Detect which cell encompasses the target text, then output its (x, y) center coordinate. 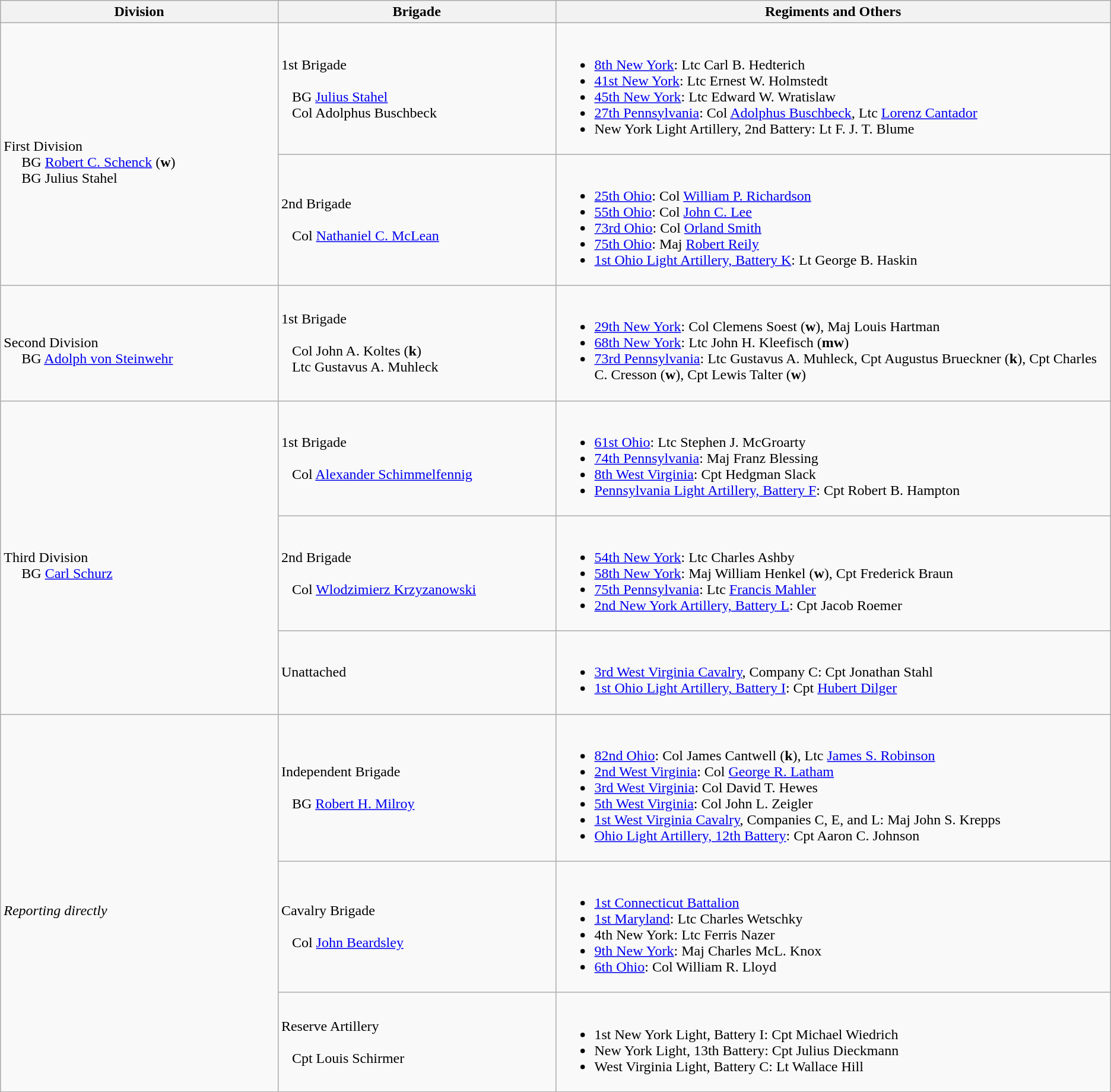
Regiments and Others (833, 12)
1st Brigade Col Alexander Schimmelfennig (417, 458)
First Division BG Robert C. Schenck (w) BG Julius Stahel (139, 154)
1st Brigade Col John A. Koltes (k) Ltc Gustavus A. Muhleck (417, 343)
Independent Brigade BG Robert H. Milroy (417, 788)
Unattached (417, 672)
Cavalry Brigade Col John Beardsley (417, 927)
Reserve Artillery Cpt Louis Schirmer (417, 1042)
Third Division BG Carl Schurz (139, 557)
Reporting directly (139, 903)
1st Brigade BG Julius Stahel Col Adolphus Buschbeck (417, 89)
Brigade (417, 12)
2nd Brigade Col Wlodzimierz Krzyzanowski (417, 573)
3rd West Virginia Cavalry, Company C: Cpt Jonathan Stahl1st Ohio Light Artillery, Battery I: Cpt Hubert Dilger (833, 672)
1st New York Light, Battery I: Cpt Michael WiedrichNew York Light, 13th Battery: Cpt Julius DieckmannWest Virginia Light, Battery C: Lt Wallace Hill (833, 1042)
Division (139, 12)
Second Division BG Adolph von Steinwehr (139, 343)
2nd Brigade Col Nathaniel C. McLean (417, 220)
